Capture the cell that displays the provided text and extract its [x, y] central coordinate. 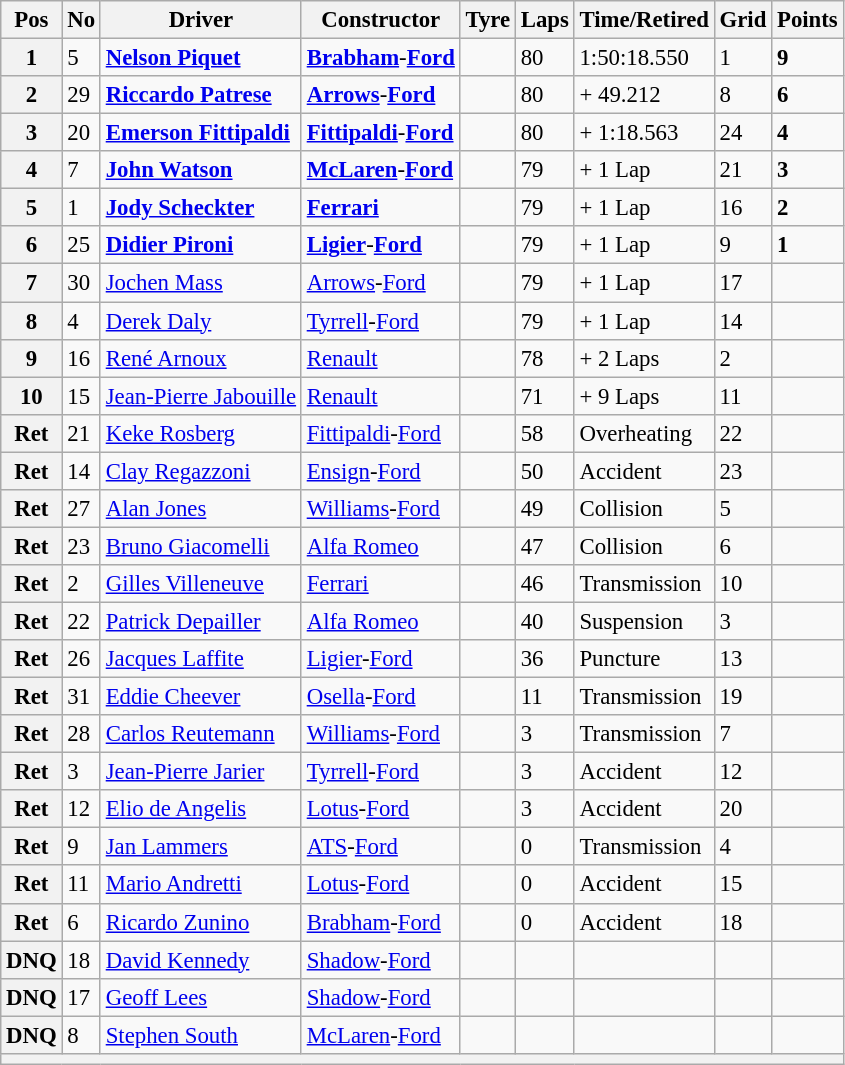
Ensign-Ford [380, 471]
31 [81, 697]
+ 9 Laps [644, 396]
25 [81, 245]
46 [544, 584]
Stephen South [200, 1035]
Points [808, 20]
Tyre [488, 20]
Laps [544, 20]
Suspension [644, 621]
58 [544, 433]
Constructor [380, 20]
47 [544, 546]
27 [81, 509]
Carlos Reutemann [200, 734]
1:50:18.550 [644, 58]
+ 49.212 [644, 95]
Bruno Giacomelli [200, 546]
Patrick Depailler [200, 621]
Emerson Fittipaldi [200, 133]
Mario Andretti [200, 885]
Ricardo Zunino [200, 922]
Driver [200, 20]
Elio de Angelis [200, 809]
John Watson [200, 170]
49 [544, 509]
Derek Daly [200, 321]
Jean-Pierre Jabouille [200, 396]
50 [544, 471]
Gilles Villeneuve [200, 584]
Jean-Pierre Jarier [200, 772]
Osella-Ford [380, 697]
Jan Lammers [200, 847]
26 [81, 659]
Clay Regazzoni [200, 471]
No [81, 20]
Geoff Lees [200, 997]
24 [742, 133]
Overheating [644, 433]
Jacques Laffite [200, 659]
30 [81, 283]
Jody Scheckter [200, 208]
+ 1:18.563 [644, 133]
ATS-Ford [380, 847]
Nelson Piquet [200, 58]
19 [742, 697]
David Kennedy [200, 960]
Jochen Mass [200, 283]
29 [81, 95]
36 [544, 659]
28 [81, 734]
78 [544, 358]
René Arnoux [200, 358]
Grid [742, 20]
13 [742, 659]
+ 2 Laps [644, 358]
71 [544, 396]
Pos [32, 20]
Alan Jones [200, 509]
Eddie Cheever [200, 697]
Puncture [644, 659]
Riccardo Patrese [200, 95]
Keke Rosberg [200, 433]
40 [544, 621]
Didier Pironi [200, 245]
Time/Retired [644, 20]
